Pinpoint the cell where the given text exists, returning its (x, y) midpoint coordinate. 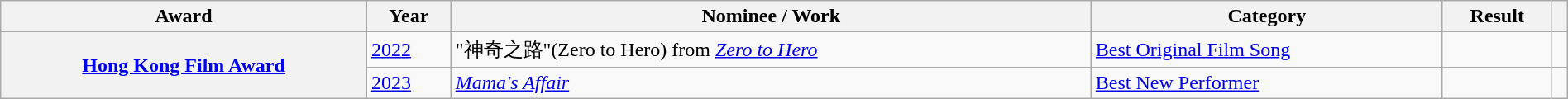
2023 (409, 82)
2022 (409, 49)
Hong Kong Film Award (184, 66)
Nominee / Work (771, 16)
Award (184, 16)
Best New Performer (1267, 82)
Result (1497, 16)
Category (1267, 16)
Year (409, 16)
Mama's Affair (771, 82)
Best Original Film Song (1267, 49)
"神奇之路"(Zero to Hero) from Zero to Hero (771, 49)
